For the text-containing cell, return its midpoint in [x, y] coordinate format. 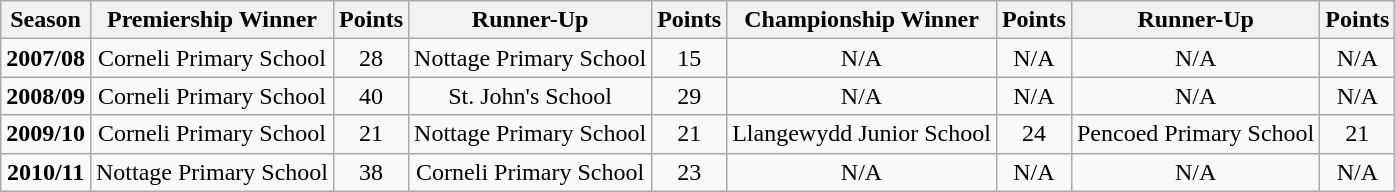
St. John's School [530, 96]
Championship Winner [862, 20]
Pencoed Primary School [1195, 134]
28 [372, 58]
40 [372, 96]
Premiership Winner [212, 20]
2007/08 [46, 58]
23 [690, 172]
Llangewydd Junior School [862, 134]
Season [46, 20]
2008/09 [46, 96]
29 [690, 96]
38 [372, 172]
24 [1034, 134]
2009/10 [46, 134]
15 [690, 58]
2010/11 [46, 172]
